Provide the (x, y) coordinate of the cell's center where the given text is located.  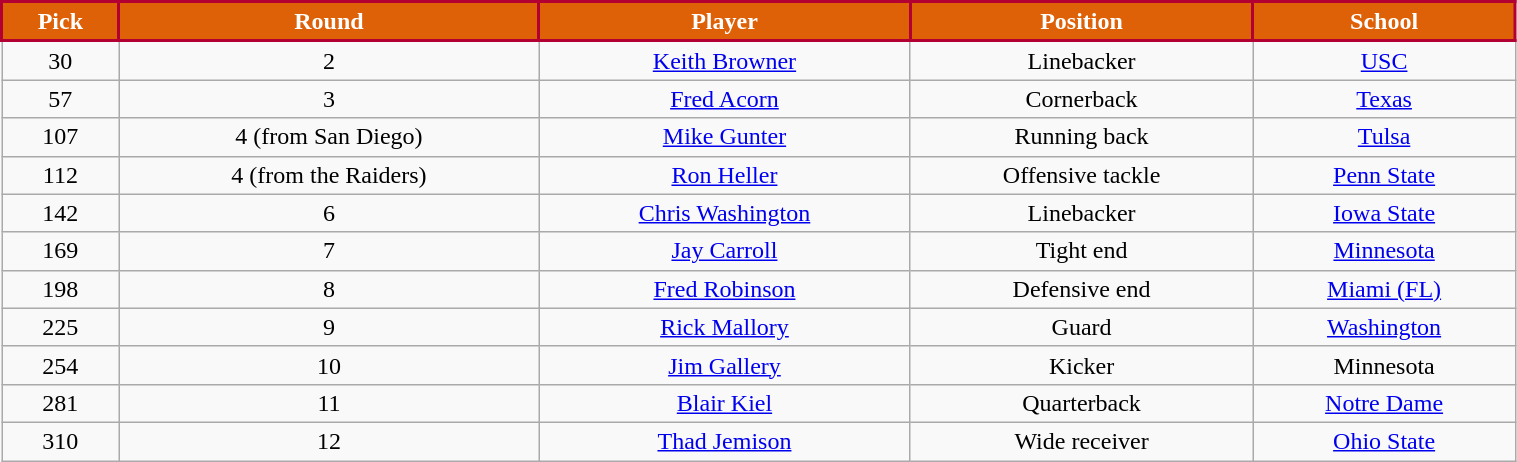
2 (329, 60)
Blair Kiel (724, 403)
Cornerback (1082, 99)
Jim Gallery (724, 365)
4 (from San Diego) (329, 137)
Tight end (1082, 251)
198 (61, 289)
281 (61, 403)
12 (329, 441)
Washington (1384, 327)
Penn State (1384, 175)
8 (329, 289)
Texas (1384, 99)
Fred Robinson (724, 289)
11 (329, 403)
310 (61, 441)
112 (61, 175)
Notre Dame (1384, 403)
Pick (61, 22)
Keith Browner (724, 60)
57 (61, 99)
Player (724, 22)
Defensive end (1082, 289)
Running back (1082, 137)
Kicker (1082, 365)
225 (61, 327)
7 (329, 251)
107 (61, 137)
Quarterback (1082, 403)
169 (61, 251)
Miami (FL) (1384, 289)
Jay Carroll (724, 251)
Ron Heller (724, 175)
School (1384, 22)
3 (329, 99)
10 (329, 365)
Wide receiver (1082, 441)
Fred Acorn (724, 99)
Position (1082, 22)
6 (329, 213)
142 (61, 213)
Tulsa (1384, 137)
9 (329, 327)
Round (329, 22)
30 (61, 60)
Ohio State (1384, 441)
Rick Mallory (724, 327)
USC (1384, 60)
Offensive tackle (1082, 175)
254 (61, 365)
Thad Jemison (724, 441)
Guard (1082, 327)
4 (from the Raiders) (329, 175)
Chris Washington (724, 213)
Iowa State (1384, 213)
Mike Gunter (724, 137)
